Output the [X, Y] coordinate of the center of the cell containing the given text.  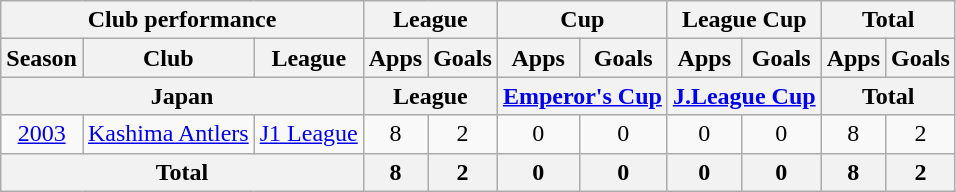
Emperor's Cup [582, 96]
Japan [182, 96]
Season [42, 58]
Club performance [182, 20]
League Cup [744, 20]
Club [168, 58]
J1 League [308, 134]
Cup [582, 20]
J.League Cup [744, 96]
2003 [42, 134]
Kashima Antlers [168, 134]
